Locate the cell with the specified text and output its [x, y] center coordinate. 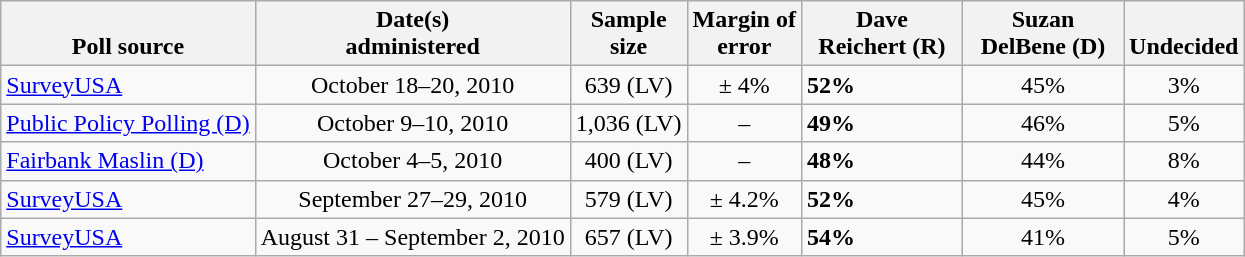
54% [882, 237]
41% [1042, 237]
48% [882, 161]
August 31 – September 2, 2010 [412, 237]
± 3.9% [744, 237]
SuzanDelBene (D) [1042, 34]
44% [1042, 161]
± 4.2% [744, 199]
October 18–20, 2010 [412, 85]
Date(s)administered [412, 34]
Public Policy Polling (D) [128, 123]
± 4% [744, 85]
49% [882, 123]
657 (LV) [628, 237]
400 (LV) [628, 161]
3% [1184, 85]
October 9–10, 2010 [412, 123]
4% [1184, 199]
8% [1184, 161]
1,036 (LV) [628, 123]
46% [1042, 123]
Undecided [1184, 34]
639 (LV) [628, 85]
Poll source [128, 34]
DaveReichert (R) [882, 34]
Samplesize [628, 34]
October 4–5, 2010 [412, 161]
September 27–29, 2010 [412, 199]
Fairbank Maslin (D) [128, 161]
Margin oferror [744, 34]
579 (LV) [628, 199]
